Pinpoint the cell where the given text exists, returning its [x, y] midpoint coordinate. 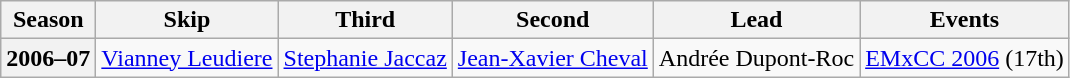
Lead [756, 20]
Skip [187, 20]
Second [552, 20]
EMxCC 2006 (17th) [965, 58]
Third [365, 20]
Vianney Leudiere [187, 58]
Stephanie Jaccaz [365, 58]
Events [965, 20]
2006–07 [48, 58]
Season [48, 20]
Andrée Dupont-Roc [756, 58]
Jean-Xavier Cheval [552, 58]
